Capture the cell that displays the provided text and extract its [X, Y] central coordinate. 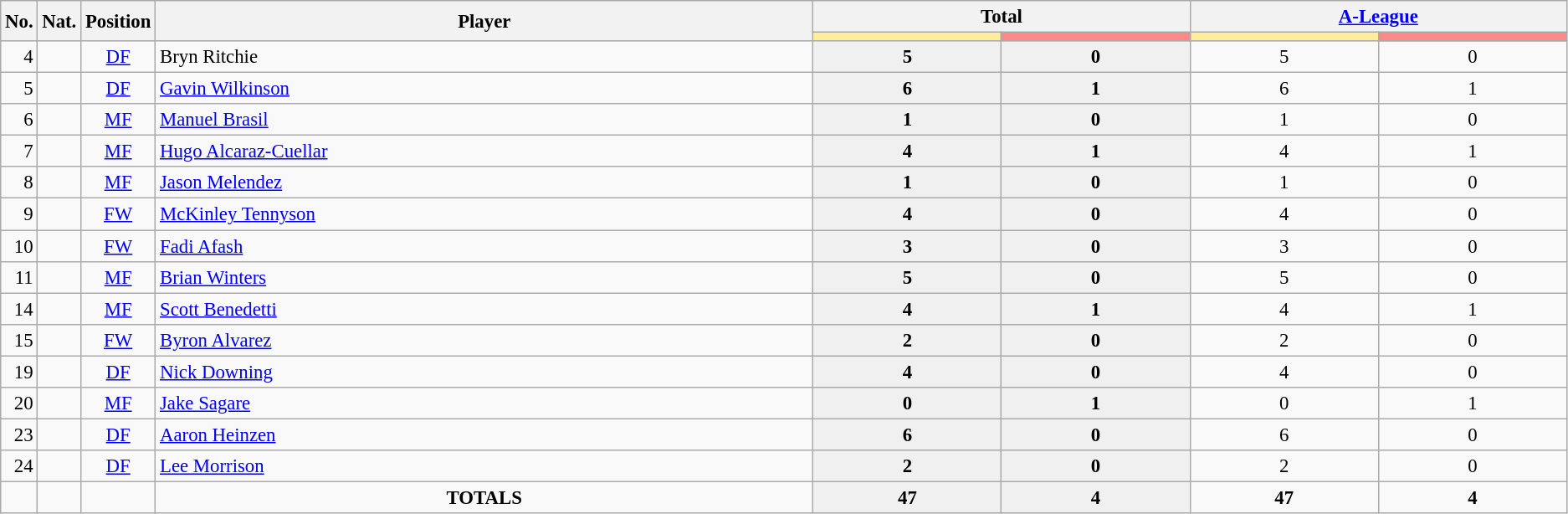
Lee Morrison [484, 466]
11 [19, 277]
Gavin Wilkinson [484, 89]
Total [1002, 17]
A-League [1378, 17]
8 [19, 183]
Jake Sagare [484, 403]
No. [19, 21]
Fadi Afash [484, 246]
Player [484, 21]
15 [19, 340]
20 [19, 403]
Byron Alvarez [484, 340]
TOTALS [484, 497]
Bryn Ritchie [484, 57]
24 [19, 466]
14 [19, 309]
23 [19, 434]
Nick Downing [484, 372]
McKinley Tennyson [484, 214]
10 [19, 246]
Aaron Heinzen [484, 434]
Manuel Brasil [484, 120]
Brian Winters [484, 277]
Hugo Alcaraz-Cuellar [484, 152]
Nat. [59, 21]
19 [19, 372]
Scott Benedetti [484, 309]
7 [19, 152]
Position [119, 21]
9 [19, 214]
Jason Melendez [484, 183]
